Pinpoint the cell where the given text exists, returning its [X, Y] midpoint coordinate. 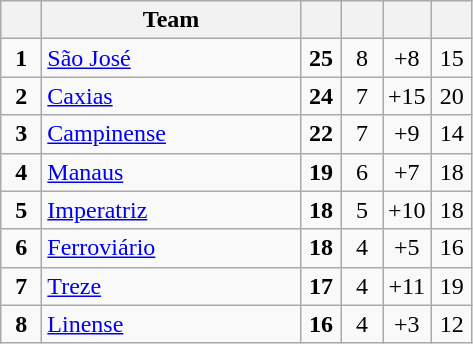
+5 [406, 248]
24 [320, 96]
17 [320, 286]
14 [452, 134]
12 [452, 324]
22 [320, 134]
Manaus [172, 172]
20 [452, 96]
Caxias [172, 96]
+9 [406, 134]
2 [22, 96]
Team [172, 20]
+3 [406, 324]
São José [172, 58]
+8 [406, 58]
1 [22, 58]
Campinense [172, 134]
3 [22, 134]
+10 [406, 210]
+15 [406, 96]
Treze [172, 286]
25 [320, 58]
Imperatriz [172, 210]
+7 [406, 172]
Linense [172, 324]
15 [452, 58]
+11 [406, 286]
Ferroviário [172, 248]
